Determine the (X, Y) coordinate at the center of the cell enclosing the given text.  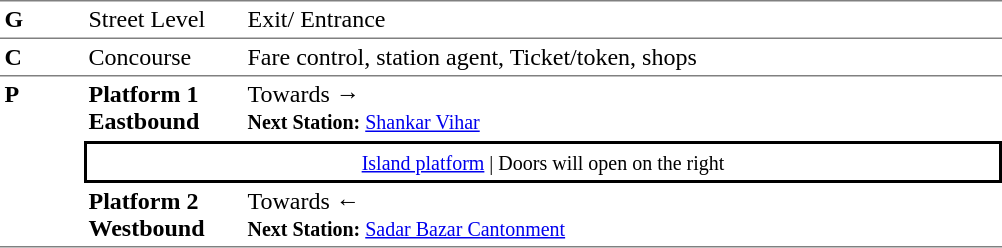
P (42, 162)
Platform 1Eastbound (164, 108)
Exit/ Entrance (622, 20)
Fare control, station agent, Ticket/token, shops (622, 58)
Island platform | Doors will open on the right (543, 162)
G (42, 20)
Towards → Next Station: Shankar Vihar (622, 108)
Towards ← Next Station: Sadar Bazar Cantonment (622, 215)
Platform 2Westbound (164, 215)
C (42, 58)
Street Level (164, 20)
Concourse (164, 58)
